Return the [x, y] coordinate for the center point of the cell that contains the specified text.  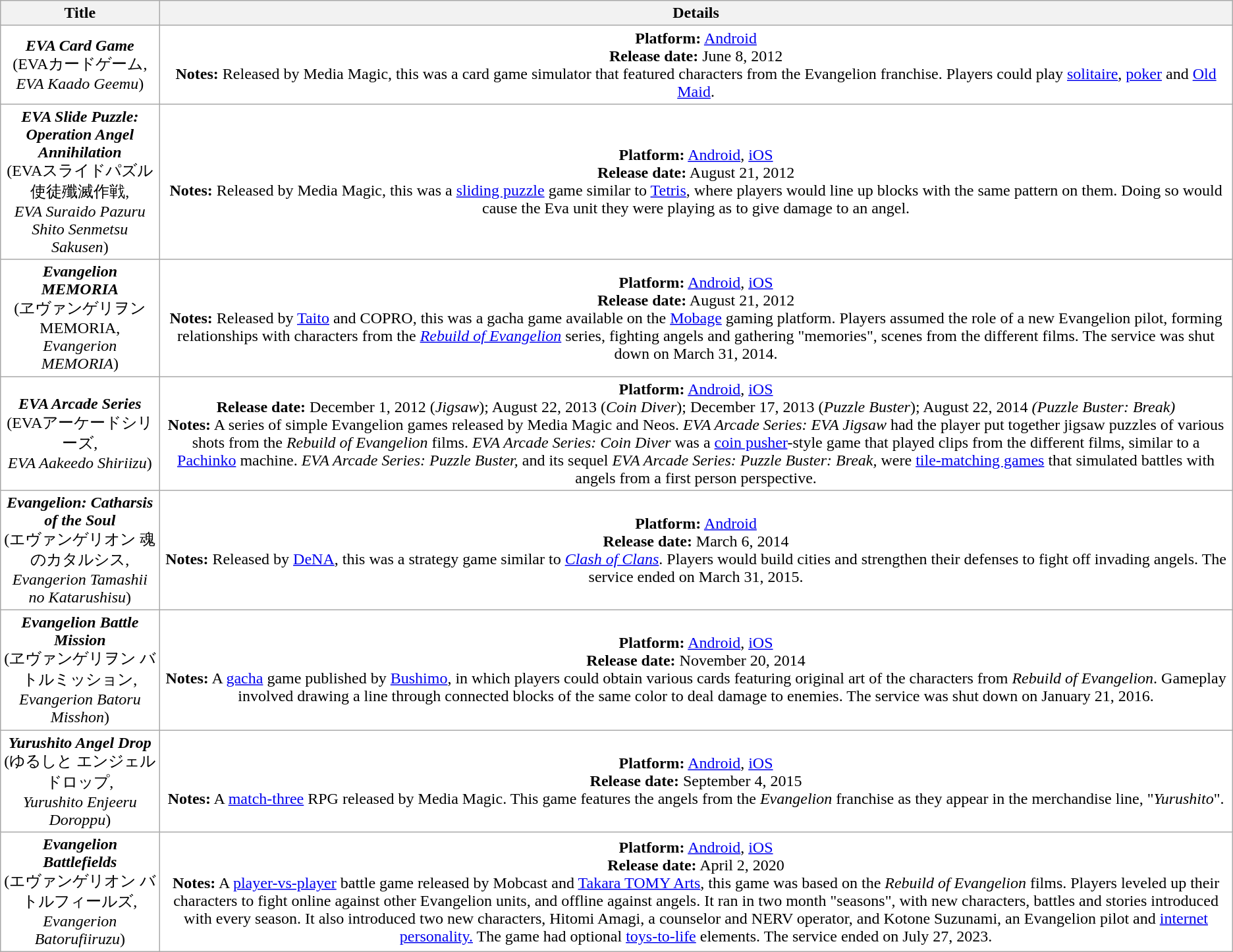
Evangelion Battle Mission(ヱヴァンゲリヲン バトルミッション,Evangerion Batoru Misshon) [80, 670]
Evangelion Battlefields(エヴァンゲリオン バトルフィールズ,Evangerion Batorufiiruzu) [80, 892]
Evangelion: Catharsis of the Soul(エヴァンゲリオン 魂のカタルシス,Evangerion Tamashii no Katarushisu) [80, 550]
EVA Arcade Series(EVAアーケードシリーズ,EVA Aakeedo Shiriizu) [80, 433]
EVA Slide Puzzle: Operation Angel Annihilation(EVAスライドパズル 使徒殲滅作戦,EVA Suraido Pazuru Shito Senmetsu Sakusen) [80, 182]
Details [696, 13]
Evangelion MEMORIA(ヱヴァンゲリヲン MEMORIA,Evangerion MEMORIA) [80, 318]
EVA Card Game(EVAカードゲーム,EVA Kaado Geemu) [80, 65]
Yurushito Angel Drop(ゆるしと エンジェルドロップ,Yurushito Enjeeru Doroppu) [80, 781]
Title [80, 13]
